Capture the cell that displays the provided text and extract its (X, Y) central coordinate. 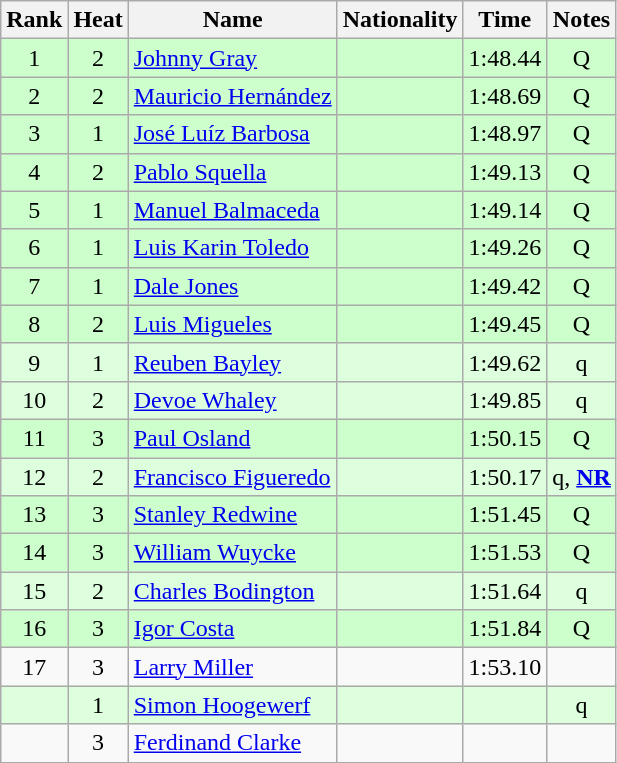
5 (34, 210)
1:48.97 (505, 134)
William Wuycke (232, 553)
16 (34, 629)
Pablo Squella (232, 172)
1:49.45 (505, 324)
10 (34, 400)
1:51.64 (505, 591)
14 (34, 553)
Igor Costa (232, 629)
7 (34, 286)
8 (34, 324)
Johnny Gray (232, 58)
Reuben Bayley (232, 362)
1:49.85 (505, 400)
6 (34, 248)
q, NR (582, 477)
11 (34, 438)
1:51.84 (505, 629)
Name (232, 20)
Simon Hoogewerf (232, 705)
Rank (34, 20)
17 (34, 667)
Ferdinand Clarke (232, 743)
Charles Bodington (232, 591)
Nationality (400, 20)
Manuel Balmaceda (232, 210)
Paul Osland (232, 438)
1:49.42 (505, 286)
15 (34, 591)
Stanley Redwine (232, 515)
Mauricio Hernández (232, 96)
1:53.10 (505, 667)
Luis Migueles (232, 324)
1:50.15 (505, 438)
Time (505, 20)
José Luíz Barbosa (232, 134)
4 (34, 172)
Luis Karin Toledo (232, 248)
Notes (582, 20)
1:49.26 (505, 248)
Larry Miller (232, 667)
9 (34, 362)
Devoe Whaley (232, 400)
Dale Jones (232, 286)
12 (34, 477)
13 (34, 515)
Heat (98, 20)
1:48.44 (505, 58)
1:50.17 (505, 477)
1:48.69 (505, 96)
Francisco Figueredo (232, 477)
1:49.14 (505, 210)
1:51.53 (505, 553)
1:49.62 (505, 362)
1:49.13 (505, 172)
1:51.45 (505, 515)
